Detect which cell encompasses the target text, then output its [X, Y] center coordinate. 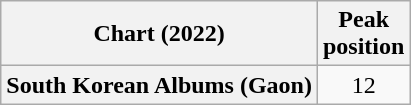
Peakposition [363, 34]
12 [363, 85]
Chart (2022) [160, 34]
South Korean Albums (Gaon) [160, 85]
